Search for the cell housing the specified text and yield its [X, Y] center coordinate. 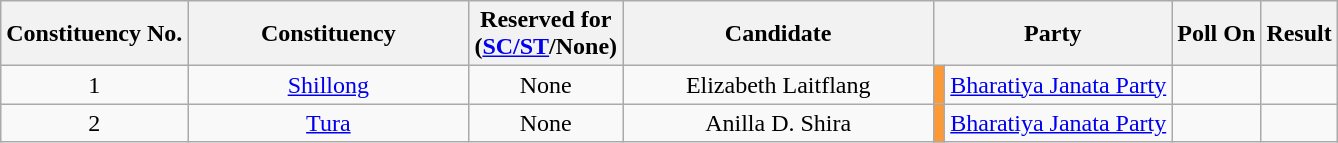
Constituency [328, 34]
Tura [328, 123]
Poll On [1216, 34]
2 [94, 123]
Anilla D. Shira [778, 123]
Shillong [328, 85]
Reserved for(SC/ST/None) [546, 34]
Elizabeth Laitflang [778, 85]
Result [1299, 34]
Candidate [778, 34]
1 [94, 85]
Party [1053, 34]
Constituency No. [94, 34]
